Search for the cell housing the specified text and yield its [X, Y] center coordinate. 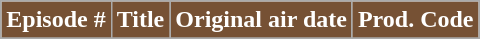
Episode # [56, 20]
Prod. Code [416, 20]
Original air date [262, 20]
Title [140, 20]
